Scan for the cell matching the given text and deliver its (x, y) coordinate at center. 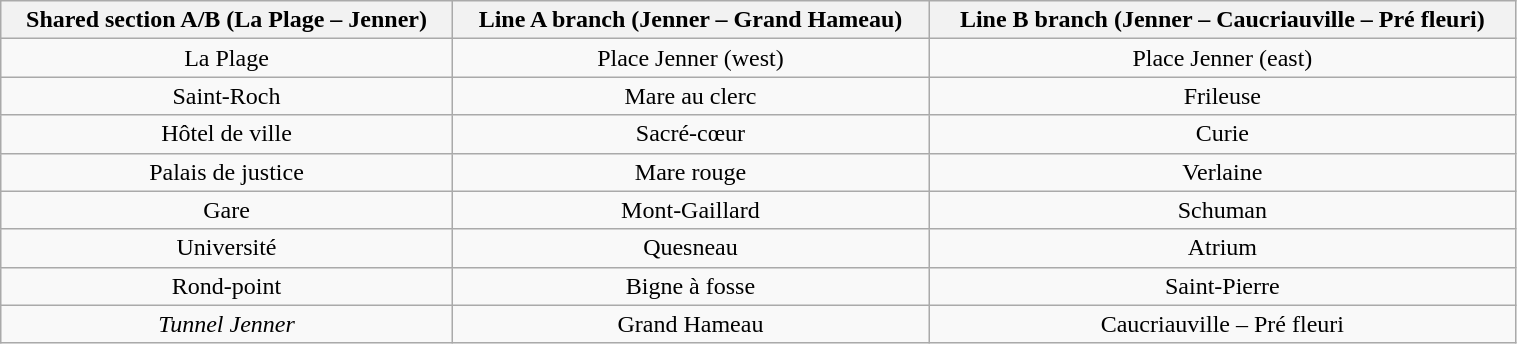
Schuman (1222, 210)
Place Jenner (west) (690, 58)
Caucriauville – Pré fleuri (1222, 324)
Tunnel Jenner (227, 324)
Curie (1222, 134)
Frileuse (1222, 96)
Atrium (1222, 248)
Hôtel de ville (227, 134)
Grand Hameau (690, 324)
Mont-Gaillard (690, 210)
Saint-Pierre (1222, 286)
Quesneau (690, 248)
Verlaine (1222, 172)
La Plage (227, 58)
Line A branch (Jenner – Grand Hameau) (690, 20)
Rond-point (227, 286)
Bigne à fosse (690, 286)
Shared section A/B (La Plage – Jenner) (227, 20)
Line B branch (Jenner – Caucriauville – Pré fleuri) (1222, 20)
Sacré-cœur (690, 134)
Palais de justice (227, 172)
Mare au clerc (690, 96)
Gare (227, 210)
Place Jenner (east) (1222, 58)
Université (227, 248)
Saint-Roch (227, 96)
Mare rouge (690, 172)
